Detect which cell encompasses the target text, then output its (x, y) center coordinate. 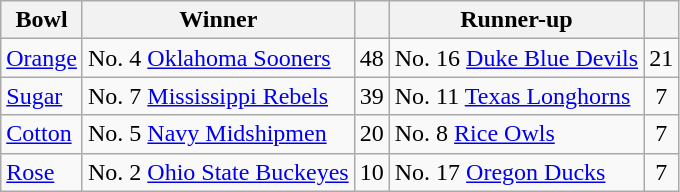
10 (372, 172)
Bowl (42, 20)
20 (372, 134)
Cotton (42, 134)
Rose (42, 172)
No. 5 Navy Midshipmen (218, 134)
No. 16 Duke Blue Devils (516, 58)
Runner-up (516, 20)
No. 11 Texas Longhorns (516, 96)
Sugar (42, 96)
No. 4 Oklahoma Sooners (218, 58)
No. 17 Oregon Ducks (516, 172)
No. 8 Rice Owls (516, 134)
No. 2 Ohio State Buckeyes (218, 172)
48 (372, 58)
Orange (42, 58)
Winner (218, 20)
No. 7 Mississippi Rebels (218, 96)
39 (372, 96)
21 (662, 58)
